Find where the given text appears and provide that cell's center as (X, Y) coordinate. 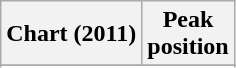
Chart (2011) (72, 34)
Peakposition (188, 34)
